Scan for the cell matching the given text and deliver its (x, y) coordinate at center. 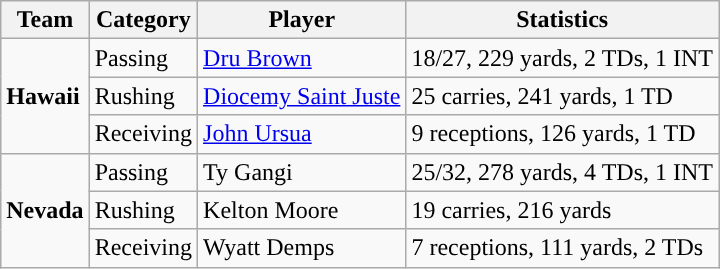
Wyatt Demps (302, 248)
Ty Gangi (302, 172)
John Ursua (302, 134)
Hawaii (45, 96)
Kelton Moore (302, 210)
Nevada (45, 210)
Player (302, 20)
Team (45, 20)
7 receptions, 111 yards, 2 TDs (562, 248)
19 carries, 216 yards (562, 210)
Statistics (562, 20)
Dru Brown (302, 58)
25 carries, 241 yards, 1 TD (562, 96)
9 receptions, 126 yards, 1 TD (562, 134)
18/27, 229 yards, 2 TDs, 1 INT (562, 58)
25/32, 278 yards, 4 TDs, 1 INT (562, 172)
Diocemy Saint Juste (302, 96)
Category (143, 20)
